Determine the [X, Y] coordinate at the center of the cell enclosing the given text.  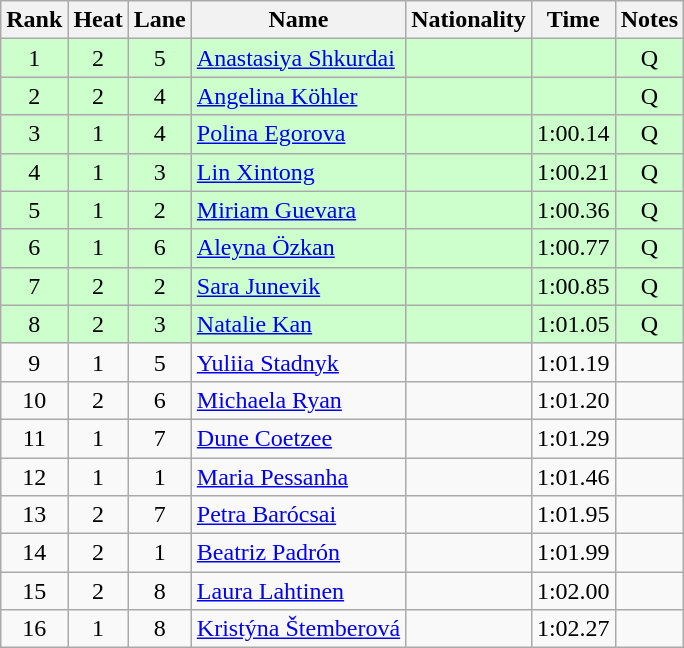
15 [34, 591]
Miriam Guevara [298, 210]
1:01.20 [573, 400]
1:00.77 [573, 248]
Dune Coetzee [298, 438]
14 [34, 553]
Michaela Ryan [298, 400]
Time [573, 20]
Kristýna Štemberová [298, 629]
1:00.36 [573, 210]
Maria Pessanha [298, 477]
1:01.99 [573, 553]
Name [298, 20]
Sara Junevik [298, 286]
Anastasiya Shkurdai [298, 58]
1:02.27 [573, 629]
10 [34, 400]
1:01.29 [573, 438]
13 [34, 515]
Rank [34, 20]
Polina Egorova [298, 134]
Beatriz Padrón [298, 553]
Lin Xintong [298, 172]
1:00.85 [573, 286]
Petra Barócsai [298, 515]
Yuliia Stadnyk [298, 362]
1:01.46 [573, 477]
Laura Lahtinen [298, 591]
Angelina Köhler [298, 96]
Natalie Kan [298, 324]
Heat [98, 20]
9 [34, 362]
12 [34, 477]
1:00.14 [573, 134]
11 [34, 438]
1:01.05 [573, 324]
Nationality [469, 20]
1:00.21 [573, 172]
1:01.95 [573, 515]
Notes [649, 20]
16 [34, 629]
1:01.19 [573, 362]
Aleyna Özkan [298, 248]
1:02.00 [573, 591]
Lane [160, 20]
